Provide the (x, y) coordinate of the cell's center where the given text is located.  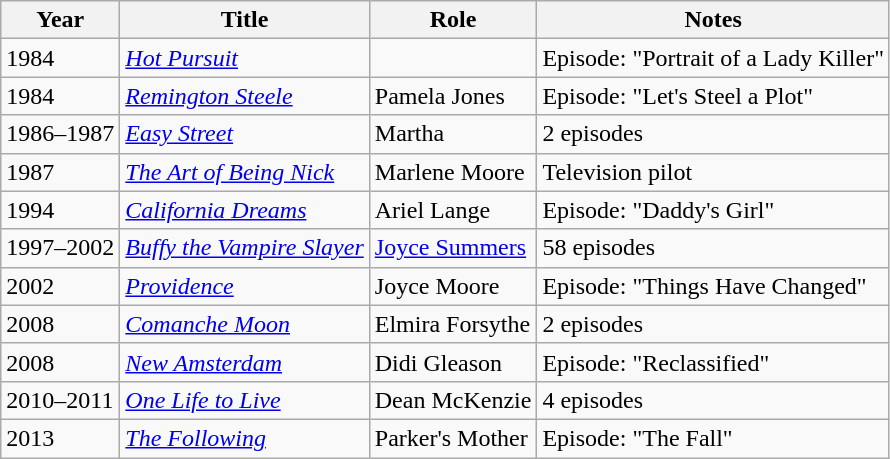
Joyce Summers (453, 248)
2010–2011 (60, 400)
Episode: "Let's Steel a Plot" (714, 96)
1986–1987 (60, 134)
Easy Street (244, 134)
Martha (453, 134)
Joyce Moore (453, 286)
Episode: "Portrait of a Lady Killer" (714, 58)
Episode: "The Fall" (714, 438)
1997–2002 (60, 248)
New Amsterdam (244, 362)
Buffy the Vampire Slayer (244, 248)
1987 (60, 172)
Notes (714, 20)
Role (453, 20)
One Life to Live (244, 400)
Television pilot (714, 172)
California Dreams (244, 210)
The Art of Being Nick (244, 172)
Providence (244, 286)
Title (244, 20)
1994 (60, 210)
Episode: "Daddy's Girl" (714, 210)
Episode: "Reclassified" (714, 362)
Remington Steele (244, 96)
Hot Pursuit (244, 58)
Ariel Lange (453, 210)
Comanche Moon (244, 324)
Marlene Moore (453, 172)
58 episodes (714, 248)
4 episodes (714, 400)
Dean McKenzie (453, 400)
Year (60, 20)
2002 (60, 286)
2013 (60, 438)
Pamela Jones (453, 96)
The Following (244, 438)
Elmira Forsythe (453, 324)
Episode: "Things Have Changed" (714, 286)
Didi Gleason (453, 362)
Parker's Mother (453, 438)
